Detect which cell encompasses the target text, then output its (x, y) center coordinate. 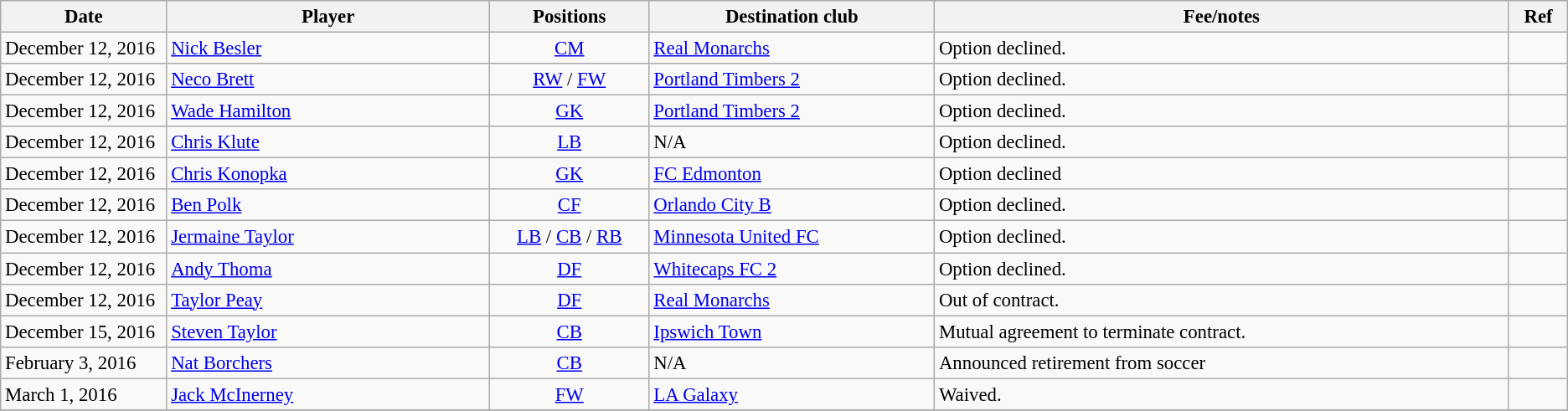
March 1, 2016 (84, 394)
Orlando City B (792, 205)
Wade Hamilton (328, 111)
Date (84, 17)
Taylor Peay (328, 300)
Andy Thoma (328, 269)
Whitecaps FC 2 (792, 269)
Fee/notes (1222, 17)
February 3, 2016 (84, 362)
RW / FW (570, 80)
Steven Taylor (328, 331)
Player (328, 17)
Mutual agreement to terminate contract. (1222, 331)
Chris Klute (328, 142)
Jack McInerney (328, 394)
Minnesota United FC (792, 237)
LB / CB / RB (570, 237)
Destination club (792, 17)
Out of contract. (1222, 300)
Ipswich Town (792, 331)
December 15, 2016 (84, 331)
Chris Konopka (328, 174)
Jermaine Taylor (328, 237)
FC Edmonton (792, 174)
LA Galaxy (792, 394)
FW (570, 394)
Positions (570, 17)
Nick Besler (328, 49)
Ben Polk (328, 205)
Waived. (1222, 394)
Nat Borchers (328, 362)
CF (570, 205)
Option declined (1222, 174)
Ref (1538, 17)
Neco Brett (328, 80)
LB (570, 142)
CM (570, 49)
Announced retirement from soccer (1222, 362)
